For the text-containing cell, return its midpoint in (x, y) coordinate format. 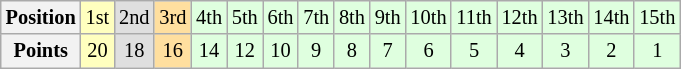
2 (611, 51)
4th (209, 17)
8th (352, 17)
7th (316, 17)
3 (566, 51)
13th (566, 17)
12 (245, 51)
4 (520, 51)
11th (474, 17)
1 (657, 51)
14th (611, 17)
7 (388, 51)
10th (429, 17)
Position (41, 17)
2nd (134, 17)
9 (316, 51)
10 (281, 51)
Points (41, 51)
3rd (172, 17)
18 (134, 51)
12th (520, 17)
8 (352, 51)
15th (657, 17)
20 (98, 51)
14 (209, 51)
9th (388, 17)
1st (98, 17)
6th (281, 17)
5 (474, 51)
5th (245, 17)
16 (172, 51)
6 (429, 51)
